For the text-containing cell, return its midpoint in [X, Y] coordinate format. 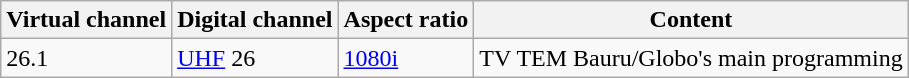
Digital channel [255, 20]
Aspect ratio [406, 20]
Content [691, 20]
1080i [406, 58]
Virtual channel [86, 20]
UHF 26 [255, 58]
26.1 [86, 58]
TV TEM Bauru/Globo's main programming [691, 58]
